From the cell containing the given text, extract its center point as (X, Y) coordinate. 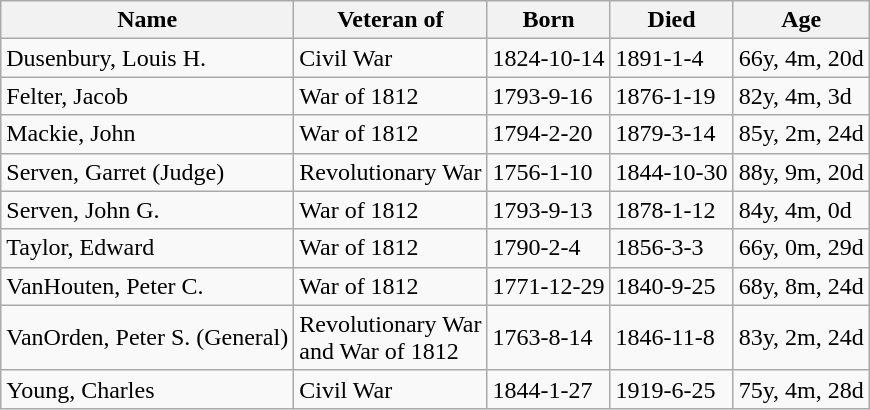
1824-10-14 (548, 58)
1794-2-20 (548, 134)
84y, 4m, 0d (801, 210)
1790-2-4 (548, 248)
82y, 4m, 3d (801, 96)
Serven, Garret (Judge) (148, 172)
1763-8-14 (548, 338)
1771-12-29 (548, 286)
Veteran of (390, 20)
1919-6-25 (672, 389)
68y, 8m, 24d (801, 286)
Felter, Jacob (148, 96)
1856-3-3 (672, 248)
1879-3-14 (672, 134)
Revolutionary War (390, 172)
Born (548, 20)
1756-1-10 (548, 172)
1840-9-25 (672, 286)
83y, 2m, 24d (801, 338)
1891-1-4 (672, 58)
Died (672, 20)
Age (801, 20)
66y, 0m, 29d (801, 248)
1878-1-12 (672, 210)
Revolutionary Warand War of 1812 (390, 338)
Taylor, Edward (148, 248)
Name (148, 20)
1846-11-8 (672, 338)
VanOrden, Peter S. (General) (148, 338)
Mackie, John (148, 134)
Dusenbury, Louis H. (148, 58)
1793-9-13 (548, 210)
85y, 2m, 24d (801, 134)
1876-1-19 (672, 96)
Young, Charles (148, 389)
1793-9-16 (548, 96)
88y, 9m, 20d (801, 172)
66y, 4m, 20d (801, 58)
1844-1-27 (548, 389)
1844-10-30 (672, 172)
VanHouten, Peter C. (148, 286)
Serven, John G. (148, 210)
75y, 4m, 28d (801, 389)
